For the text-containing cell, return its midpoint in (x, y) coordinate format. 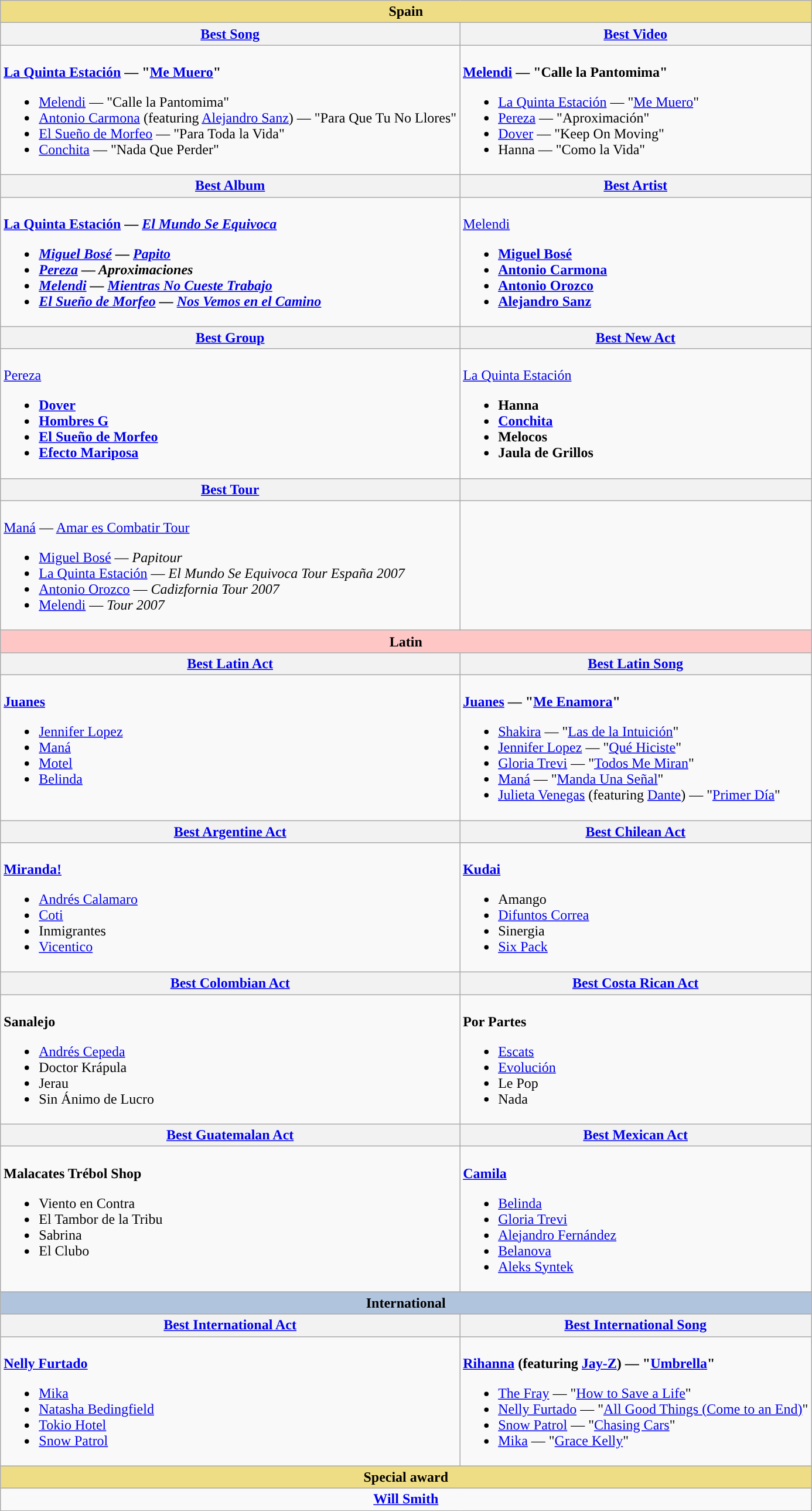
Por PartesEscatsEvoluciónLe PopNada (636, 1060)
Nelly FurtadoMikaNatasha BedingfieldTokio HotelSnow Patrol (230, 1401)
KudaiAmangoDifuntos CorreaSinergiaSix Pack (636, 907)
SanalejoAndrés CepedaDoctor KrápulaJerauSin Ánimo de Lucro (230, 1060)
Malacates Trébol ShopViento en ContraEl Tambor de la TribuSabrinaEl Clubo (230, 1219)
Best Artist (636, 186)
Best New Act (636, 338)
Spain (406, 12)
CamilaBelindaGloria TreviAlejandro FernándezBelanovaAleks Syntek (636, 1219)
Best International Act (230, 1325)
Best Song (230, 34)
La Quinta EstaciónHannaConchitaMelocosJaula de Grillos (636, 414)
Best Mexican Act (636, 1135)
Best Colombian Act (230, 983)
Best Video (636, 34)
Best Latin Act (230, 663)
MelendiMiguel BoséAntonio CarmonaAntonio OrozcoAlejandro Sanz (636, 261)
Best International Song (636, 1325)
Best Argentine Act (230, 832)
Melendi — "Calle la Pantomima"La Quinta Estación — "Me Muero"Pereza — "Aproximación"Dover — "Keep On Moving"Hanna — "Como la Vida" (636, 110)
Best Latin Song (636, 663)
Best Album (230, 186)
Miranda!Andrés CalamaroCotiInmigrantesVicentico (230, 907)
Special award (406, 1477)
Best Chilean Act (636, 832)
Will Smith (406, 1499)
International (406, 1303)
Best Guatemalan Act (230, 1135)
JuanesJennifer LopezManáMotelBelinda (230, 747)
Best Costa Rican Act (636, 983)
Best Tour (230, 489)
PerezaDoverHombres GEl Sueño de MorfeoEfecto Mariposa (230, 414)
Latin (406, 641)
Best Group (230, 338)
